Provide the (x, y) coordinate of the cell's center where the given text is located.  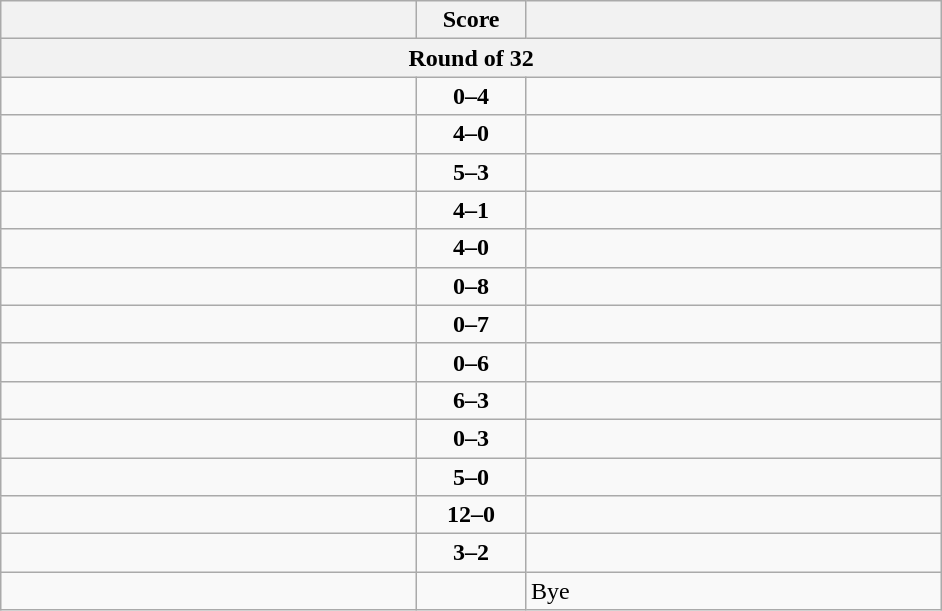
3–2 (472, 553)
5–0 (472, 477)
0–8 (472, 286)
0–7 (472, 324)
5–3 (472, 172)
0–6 (472, 362)
0–3 (472, 438)
0–4 (472, 96)
Round of 32 (472, 58)
Bye (733, 591)
6–3 (472, 400)
12–0 (472, 515)
Score (472, 20)
4–1 (472, 210)
